Output the (x, y) coordinate of the center of the cell containing the given text.  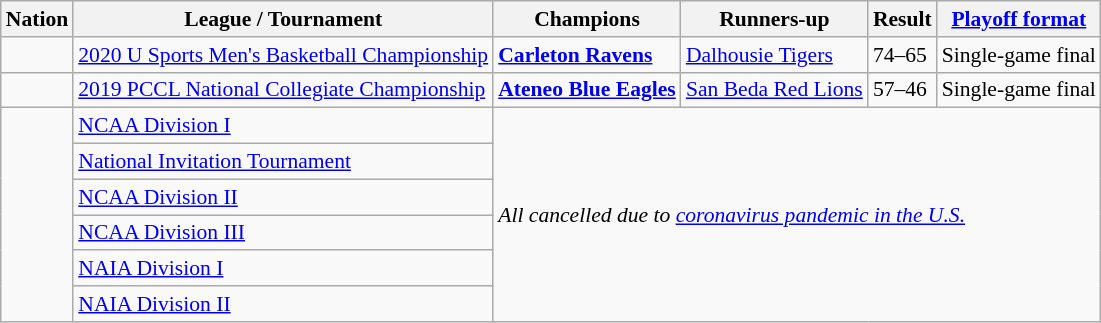
National Invitation Tournament (283, 162)
NCAA Division II (283, 197)
2019 PCCL National Collegiate Championship (283, 90)
NCAA Division I (283, 126)
NAIA Division II (283, 304)
Result (902, 19)
Nation (37, 19)
Runners-up (774, 19)
Dalhousie Tigers (774, 55)
San Beda Red Lions (774, 90)
Playoff format (1019, 19)
74–65 (902, 55)
NCAA Division III (283, 233)
Ateneo Blue Eagles (587, 90)
57–46 (902, 90)
League / Tournament (283, 19)
NAIA Division I (283, 269)
Carleton Ravens (587, 55)
Champions (587, 19)
All cancelled due to coronavirus pandemic in the U.S. (797, 215)
2020 U Sports Men's Basketball Championship (283, 55)
